Find where the given text appears and provide that cell's center as [X, Y] coordinate. 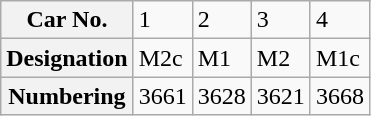
M1 [222, 58]
3621 [280, 96]
3628 [222, 96]
Designation [67, 58]
2 [222, 20]
3668 [340, 96]
3661 [162, 96]
Car No. [67, 20]
Numbering [67, 96]
M1c [340, 58]
M2c [162, 58]
1 [162, 20]
3 [280, 20]
M2 [280, 58]
4 [340, 20]
